From the cell containing the given text, extract its center point as (x, y) coordinate. 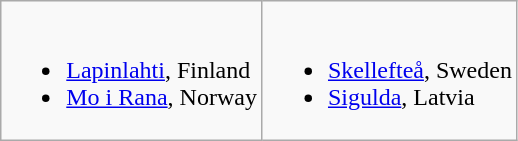
Lapinlahti, Finland Mo i Rana, Norway (132, 71)
Skellefteå, Sweden Sigulda, Latvia (390, 71)
